Find where the given text appears and provide that cell's center as [x, y] coordinate. 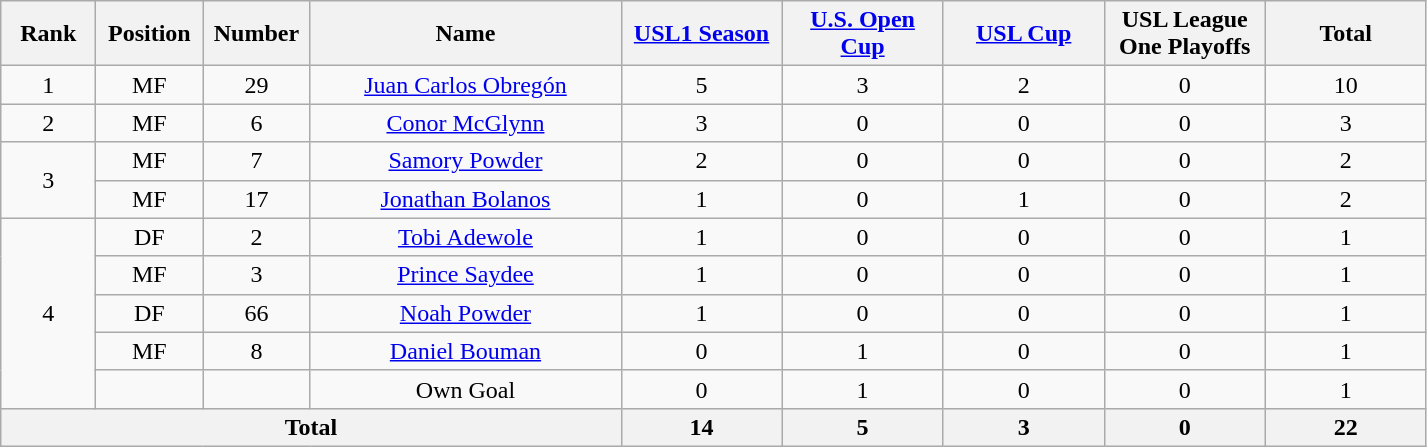
6 [256, 123]
Tobi Adewole [466, 237]
Daniel Bouman [466, 351]
8 [256, 351]
Prince Saydee [466, 275]
Jonathan Bolanos [466, 199]
USL Cup [1024, 34]
14 [702, 427]
U.S. Open Cup [862, 34]
Name [466, 34]
Noah Powder [466, 313]
USL1 Season [702, 34]
Number [256, 34]
17 [256, 199]
7 [256, 161]
Own Goal [466, 389]
66 [256, 313]
Juan Carlos Obregón [466, 85]
22 [1346, 427]
Samory Powder [466, 161]
USL League One Playoffs [1184, 34]
10 [1346, 85]
29 [256, 85]
Position [150, 34]
Rank [48, 34]
4 [48, 313]
Conor McGlynn [466, 123]
